Pinpoint the cell where the given text exists, returning its (X, Y) midpoint coordinate. 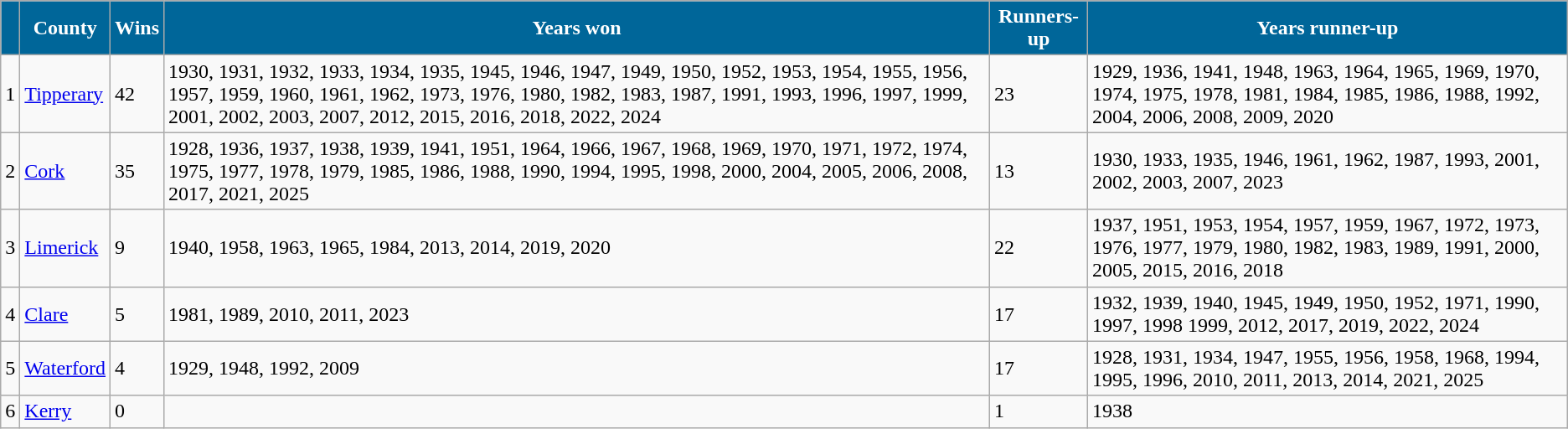
13 (1039, 171)
Waterford (65, 369)
1929, 1936, 1941, 1948, 1963, 1964, 1965, 1969, 1970, 1974, 1975, 1978, 1981, 1984, 1985, 1986, 1988, 1992, 2004, 2006, 2008, 2009, 2020 (1328, 94)
9 (137, 248)
1932, 1939, 1940, 1945, 1949, 1950, 1952, 1971, 1990, 1997, 1998 1999, 2012, 2017, 2019, 2022, 2024 (1328, 313)
Runners-up (1039, 28)
23 (1039, 94)
1929, 1948, 1992, 2009 (577, 369)
Clare (65, 313)
35 (137, 171)
2 (10, 171)
1928, 1931, 1934, 1947, 1955, 1956, 1958, 1968, 1994, 1995, 1996, 2010, 2011, 2013, 2014, 2021, 2025 (1328, 369)
Kerry (65, 411)
Years won (577, 28)
3 (10, 248)
1940, 1958, 1963, 1965, 1984, 2013, 2014, 2019, 2020 (577, 248)
1937, 1951, 1953, 1954, 1957, 1959, 1967, 1972, 1973, 1976, 1977, 1979, 1980, 1982, 1983, 1989, 1991, 2000, 2005, 2015, 2016, 2018 (1328, 248)
1981, 1989, 2010, 2011, 2023 (577, 313)
Tipperary (65, 94)
0 (137, 411)
6 (10, 411)
County (65, 28)
1930, 1933, 1935, 1946, 1961, 1962, 1987, 1993, 2001, 2002, 2003, 2007, 2023 (1328, 171)
42 (137, 94)
1938 (1328, 411)
Years runner-up (1328, 28)
Limerick (65, 248)
Wins (137, 28)
22 (1039, 248)
Cork (65, 171)
